Determine the [x, y] coordinate at the center of the cell enclosing the given text.  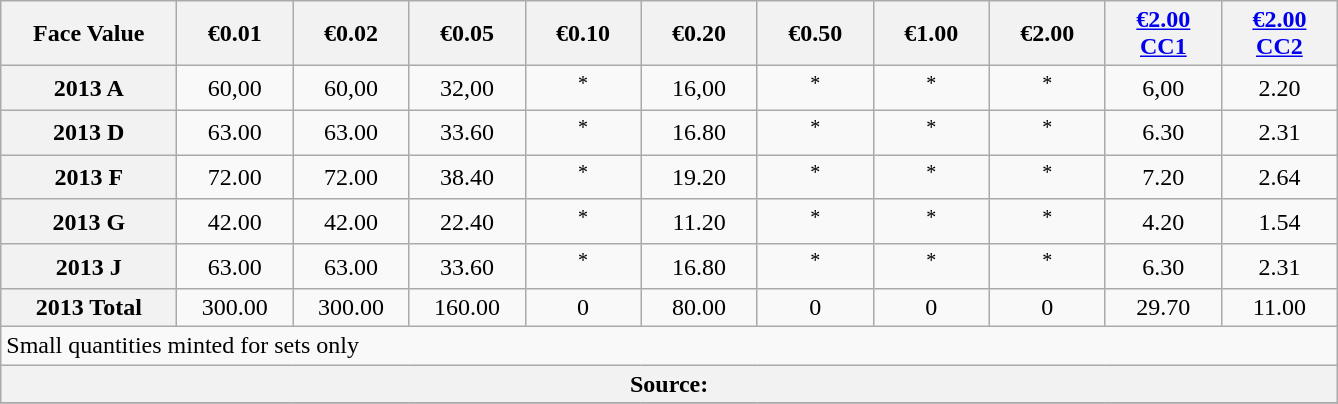
2013 A [89, 88]
€0.10 [583, 34]
€0.02 [351, 34]
80.00 [699, 308]
4.20 [1163, 222]
1.54 [1279, 222]
2.20 [1279, 88]
2013 J [89, 266]
€0.50 [815, 34]
2013 D [89, 132]
Source: [670, 384]
2013 F [89, 178]
Small quantities minted for sets only [670, 346]
32,00 [467, 88]
19.20 [699, 178]
€2.00 CC2 [1279, 34]
11.20 [699, 222]
2.64 [1279, 178]
38.40 [467, 178]
29.70 [1163, 308]
€2.00 [1047, 34]
7.20 [1163, 178]
€0.01 [235, 34]
2013 G [89, 222]
6,00 [1163, 88]
11.00 [1279, 308]
€2.00 CC1 [1163, 34]
16,00 [699, 88]
€1.00 [931, 34]
22.40 [467, 222]
€0.20 [699, 34]
2013 Total [89, 308]
160.00 [467, 308]
Face Value [89, 34]
€0.05 [467, 34]
